Capture the cell that displays the provided text and extract its [X, Y] central coordinate. 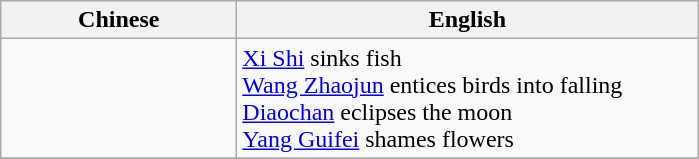
Xi Shi sinks fishWang Zhaojun entices birds into fallingDiaochan eclipses the moonYang Guifei shames flowers [468, 98]
English [468, 20]
Chinese [119, 20]
